From the cell containing the given text, extract its center point as (X, Y) coordinate. 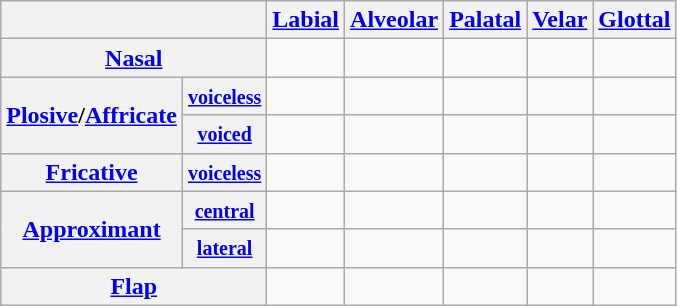
Palatal (486, 20)
Fricative (92, 172)
lateral (224, 248)
Approximant (92, 229)
voiced (224, 134)
Labial (306, 20)
Plosive/Affricate (92, 115)
central (224, 210)
Flap (134, 286)
Velar (560, 20)
Glottal (634, 20)
Alveolar (394, 20)
Nasal (134, 58)
